For the text-containing cell, return its midpoint in (x, y) coordinate format. 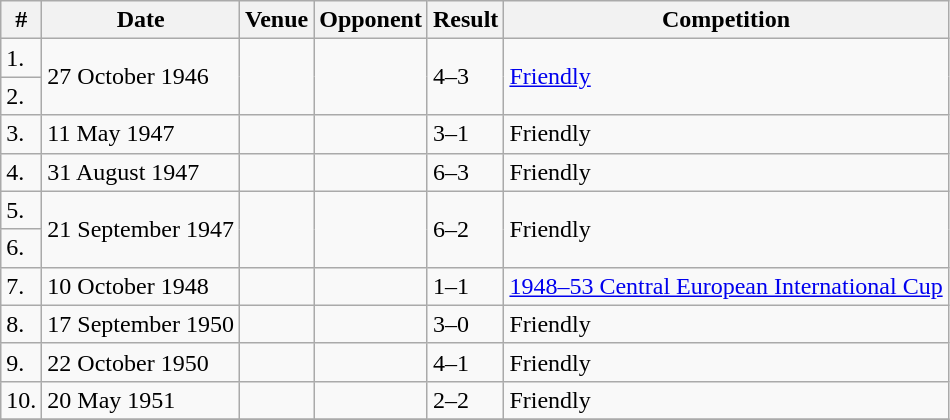
4–1 (465, 362)
27 October 1946 (141, 77)
2. (22, 96)
22 October 1950 (141, 362)
17 September 1950 (141, 324)
1. (22, 58)
9. (22, 362)
5. (22, 210)
3–0 (465, 324)
3–1 (465, 134)
6–3 (465, 172)
6–2 (465, 229)
Result (465, 20)
3. (22, 134)
4. (22, 172)
11 May 1947 (141, 134)
1–1 (465, 286)
Competition (726, 20)
21 September 1947 (141, 229)
4–3 (465, 77)
10 October 1948 (141, 286)
# (22, 20)
Opponent (371, 20)
Date (141, 20)
2–2 (465, 400)
31 August 1947 (141, 172)
7. (22, 286)
1948–53 Central European International Cup (726, 286)
10. (22, 400)
6. (22, 248)
Venue (277, 20)
20 May 1951 (141, 400)
8. (22, 324)
